From the cell containing the given text, extract its center point as (x, y) coordinate. 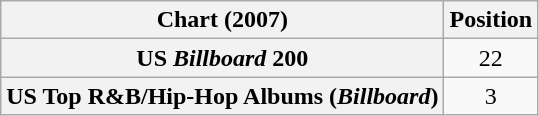
US Top R&B/Hip-Hop Albums (Billboard) (222, 96)
Position (491, 20)
US Billboard 200 (222, 58)
3 (491, 96)
22 (491, 58)
Chart (2007) (222, 20)
